Locate the cell with the specified text and output its [x, y] center coordinate. 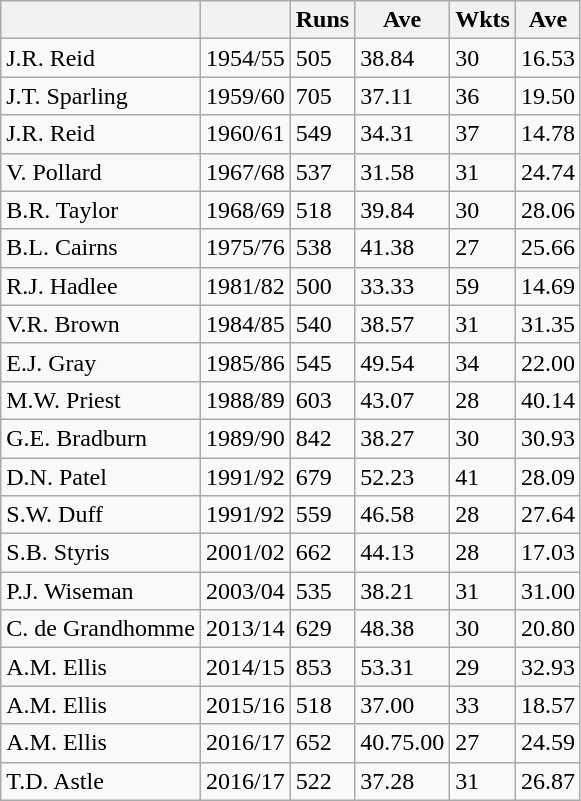
S.W. Duff [101, 515]
31.00 [548, 591]
629 [322, 629]
1985/86 [245, 362]
37.00 [402, 705]
2014/15 [245, 667]
36 [483, 96]
37 [483, 134]
549 [322, 134]
853 [322, 667]
652 [322, 743]
559 [322, 515]
44.13 [402, 553]
22.00 [548, 362]
2003/04 [245, 591]
522 [322, 781]
43.07 [402, 400]
1988/89 [245, 400]
J.T. Sparling [101, 96]
E.J. Gray [101, 362]
G.E. Bradburn [101, 438]
46.58 [402, 515]
52.23 [402, 477]
14.78 [548, 134]
C. de Grandhomme [101, 629]
40.14 [548, 400]
48.38 [402, 629]
38.84 [402, 58]
28.09 [548, 477]
24.59 [548, 743]
545 [322, 362]
842 [322, 438]
20.80 [548, 629]
M.W. Priest [101, 400]
19.50 [548, 96]
B.L. Cairns [101, 248]
R.J. Hadlee [101, 286]
1960/61 [245, 134]
T.D. Astle [101, 781]
535 [322, 591]
679 [322, 477]
1984/85 [245, 324]
59 [483, 286]
1989/90 [245, 438]
1968/69 [245, 210]
2001/02 [245, 553]
Wkts [483, 20]
17.03 [548, 553]
537 [322, 172]
662 [322, 553]
27.64 [548, 515]
41 [483, 477]
33.33 [402, 286]
B.R. Taylor [101, 210]
24.74 [548, 172]
33 [483, 705]
31.35 [548, 324]
1954/55 [245, 58]
2015/16 [245, 705]
S.B. Styris [101, 553]
Runs [322, 20]
38.21 [402, 591]
30.93 [548, 438]
34.31 [402, 134]
49.54 [402, 362]
37.11 [402, 96]
53.31 [402, 667]
1959/60 [245, 96]
28.06 [548, 210]
1981/82 [245, 286]
16.53 [548, 58]
31.58 [402, 172]
V.R. Brown [101, 324]
1967/68 [245, 172]
D.N. Patel [101, 477]
40.75.00 [402, 743]
41.38 [402, 248]
14.69 [548, 286]
26.87 [548, 781]
1975/76 [245, 248]
38.57 [402, 324]
505 [322, 58]
603 [322, 400]
18.57 [548, 705]
37.28 [402, 781]
29 [483, 667]
34 [483, 362]
39.84 [402, 210]
32.93 [548, 667]
500 [322, 286]
P.J. Wiseman [101, 591]
38.27 [402, 438]
538 [322, 248]
705 [322, 96]
25.66 [548, 248]
V. Pollard [101, 172]
540 [322, 324]
2013/14 [245, 629]
